Capture the cell that displays the provided text and extract its [x, y] central coordinate. 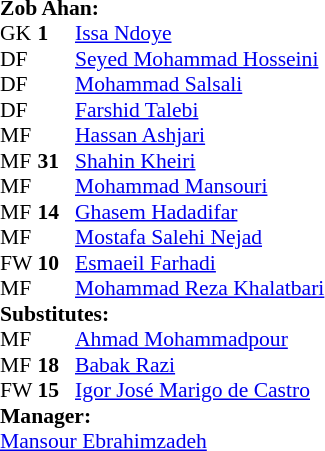
Issa Ndoye [200, 33]
Mostafa Salehi Nejad [200, 237]
Ahmad Mohammadpour [200, 339]
Manager: [162, 416]
Ghasem Hadadifar [200, 212]
15 [57, 391]
Shahin Kheiri [200, 161]
10 [57, 263]
Farshid Talebi [200, 110]
Seyed Mohammad Hosseini [200, 59]
Mohammad Reza Khalatbari [200, 289]
Hassan Ashjari [200, 135]
Substitutes: [162, 314]
1 [57, 33]
Babak Razi [200, 365]
14 [57, 212]
Mohammad Mansouri [200, 187]
Igor José Marigo de Castro [200, 391]
GK [19, 33]
Esmaeil Farhadi [200, 263]
31 [57, 161]
Mohammad Salsali [200, 85]
18 [57, 365]
